Extract the (X, Y) coordinate from the center of the cell holding the provided text.  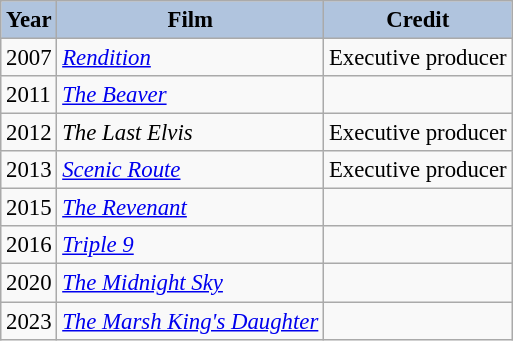
Credit (418, 20)
2007 (29, 58)
The Midnight Sky (190, 283)
2023 (29, 321)
Rendition (190, 58)
Film (190, 20)
The Revenant (190, 208)
2012 (29, 133)
Scenic Route (190, 170)
2013 (29, 170)
2015 (29, 208)
The Beaver (190, 95)
2011 (29, 95)
The Last Elvis (190, 133)
Triple 9 (190, 245)
The Marsh King's Daughter (190, 321)
2016 (29, 245)
2020 (29, 283)
Year (29, 20)
